Output the [X, Y] coordinate of the center of the cell containing the given text.  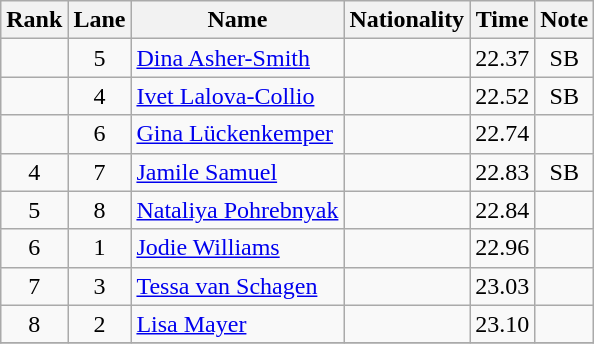
3 [100, 286]
22.74 [502, 134]
Name [238, 20]
Rank [34, 20]
Lane [100, 20]
22.96 [502, 248]
22.84 [502, 210]
Time [502, 20]
Jamile Samuel [238, 172]
Nataliya Pohrebnyak [238, 210]
Lisa Mayer [238, 324]
23.10 [502, 324]
Ivet Lalova-Collio [238, 96]
22.37 [502, 58]
2 [100, 324]
22.52 [502, 96]
23.03 [502, 286]
Gina Lückenkemper [238, 134]
Jodie Williams [238, 248]
Tessa van Schagen [238, 286]
1 [100, 248]
Note [564, 20]
Nationality [407, 20]
Dina Asher-Smith [238, 58]
22.83 [502, 172]
